Pinpoint the cell where the given text exists, returning its (X, Y) midpoint coordinate. 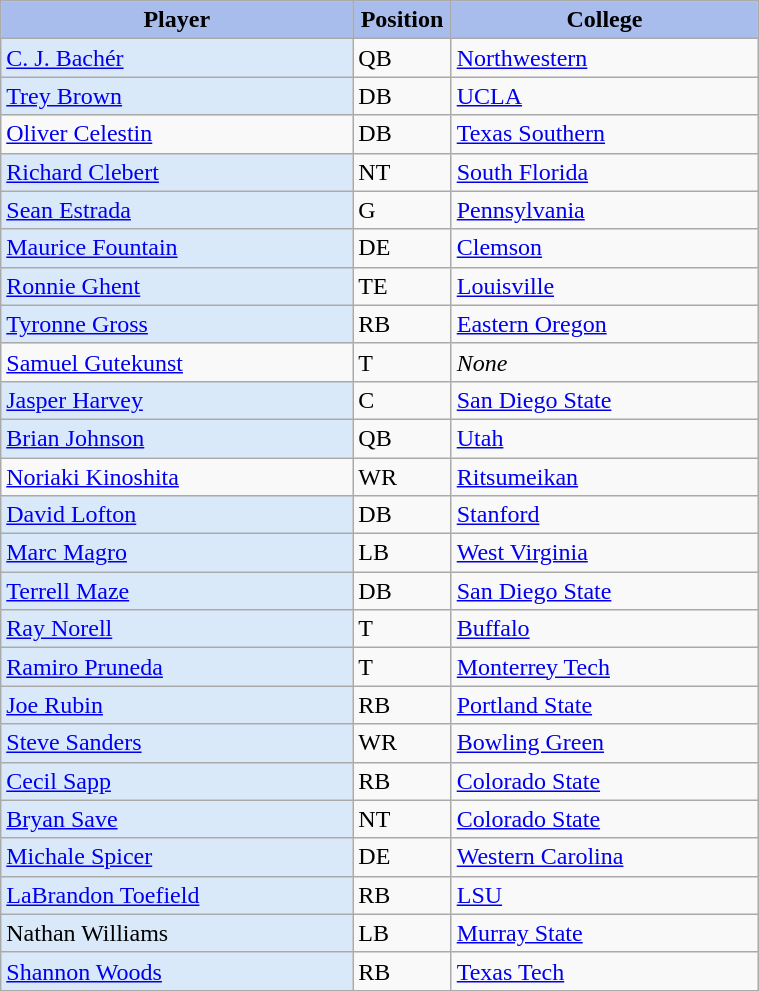
Bryan Save (177, 819)
Portland State (604, 705)
Eastern Oregon (604, 324)
South Florida (604, 172)
Clemson (604, 248)
Samuel Gutekunst (177, 362)
Stanford (604, 515)
Ray Norell (177, 629)
College (604, 20)
Ritsumeikan (604, 477)
Oliver Celestin (177, 134)
Noriaki Kinoshita (177, 477)
LaBrandon Toefield (177, 895)
Steve Sanders (177, 743)
Position (402, 20)
Monterrey Tech (604, 667)
C. J. Bachér (177, 58)
Ramiro Pruneda (177, 667)
Texas Southern (604, 134)
Murray State (604, 933)
C (402, 400)
Michale Spicer (177, 857)
Trey Brown (177, 96)
Cecil Sapp (177, 781)
Sean Estrada (177, 210)
Joe Rubin (177, 705)
G (402, 210)
None (604, 362)
Northwestern (604, 58)
Terrell Maze (177, 591)
Louisville (604, 286)
Western Carolina (604, 857)
Utah (604, 438)
Pennsylvania (604, 210)
Brian Johnson (177, 438)
Nathan Williams (177, 933)
Marc Magro (177, 553)
Player (177, 20)
Richard Clebert (177, 172)
UCLA (604, 96)
LSU (604, 895)
Texas Tech (604, 971)
Shannon Woods (177, 971)
David Lofton (177, 515)
Tyronne Gross (177, 324)
West Virginia (604, 553)
Maurice Fountain (177, 248)
Jasper Harvey (177, 400)
TE (402, 286)
Ronnie Ghent (177, 286)
Bowling Green (604, 743)
Buffalo (604, 629)
